Search for the cell housing the specified text and yield its (x, y) center coordinate. 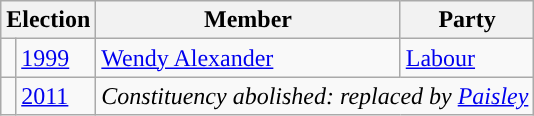
2011 (56, 96)
Member (248, 20)
Party (467, 20)
1999 (56, 58)
Constituency abolished: replaced by Paisley (315, 96)
Wendy Alexander (248, 58)
Election (48, 20)
Labour (467, 58)
